Search for the cell housing the specified text and yield its (X, Y) center coordinate. 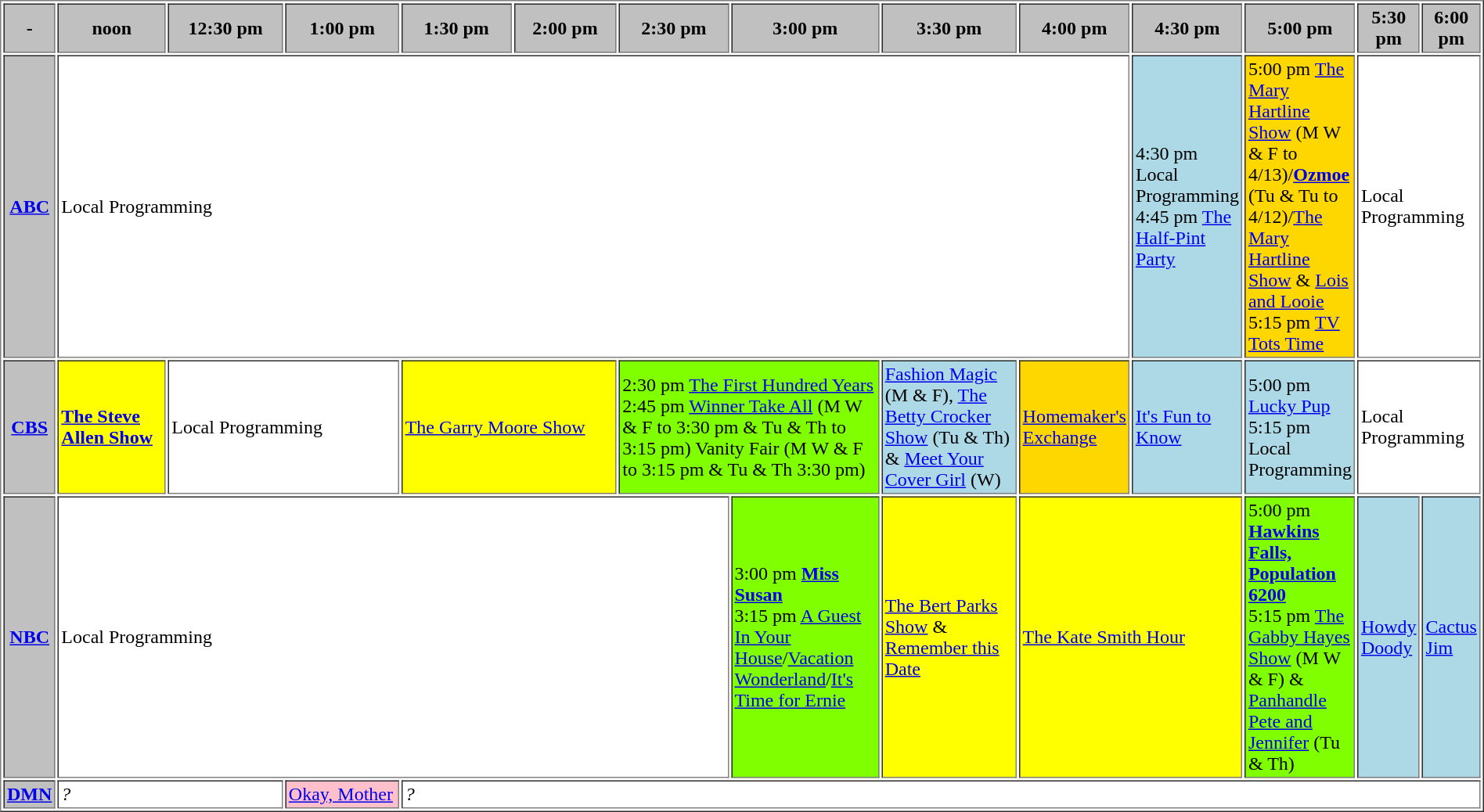
noon (112, 28)
2:00 pm (565, 28)
5:00 pm Hawkins Falls, Population 62005:15 pm The Gabby Hayes Show (M W & F) & Panhandle Pete and Jennifer (Tu & Th) (1299, 637)
1:30 pm (456, 28)
5:00 pm Lucky Pup5:15 pm Local Programming (1299, 427)
NBC (29, 637)
3:00 pm Miss Susan3:15 pm A Guest In Your House/Vacation Wonderland/It's Time for Ernie (805, 637)
CBS (29, 427)
Fashion Magic (M & F), The Betty Crocker Show (Tu & Th) & Meet Your Cover Girl (W) (949, 427)
1:00 pm (342, 28)
Homemaker's Exchange (1074, 427)
Howdy Doody (1389, 637)
4:00 pm (1074, 28)
5:00 pm (1299, 28)
Okay, Mother (342, 795)
The Kate Smith Hour (1130, 637)
3:00 pm (805, 28)
2:30 pm The First Hundred Years 2:45 pm Winner Take All (M W & F to 3:30 pm & Tu & Th to 3:15 pm) Vanity Fair (M W & F to 3:15 pm & Tu & Th 3:30 pm) (749, 427)
12:30 pm (225, 28)
4:30 pm (1187, 28)
5:30 pm (1389, 28)
2:30 pm (674, 28)
It's Fun to Know (1187, 427)
The Garry Moore Show (509, 427)
6:00 pm (1451, 28)
3:30 pm (949, 28)
5:00 pm The Mary Hartline Show (M W & F to 4/13)/Ozmoe (Tu & Tu to 4/12)/The Mary Hartline Show & Lois and Looie5:15 pm TV Tots Time (1299, 207)
The Bert Parks Show & Remember this Date (949, 637)
Cactus Jim (1451, 637)
ABC (29, 207)
- (29, 28)
The Steve Allen Show (112, 427)
4:30 pm Local Programming4:45 pm The Half-Pint Party (1187, 207)
DMN (29, 795)
